Identify which cell holds the provided text, then report its [X, Y] central coordinate. 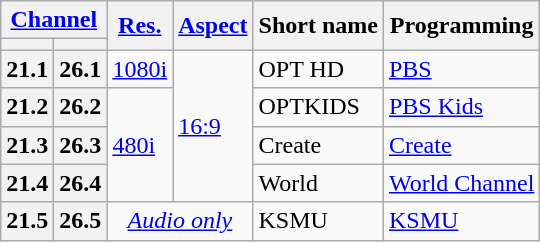
26.3 [80, 145]
Programming [461, 26]
21.2 [28, 107]
PBS [461, 69]
OPT HD [318, 69]
Aspect [213, 26]
26.1 [80, 69]
16:9 [213, 126]
21.3 [28, 145]
480i [140, 145]
World [318, 183]
1080i [140, 69]
PBS Kids [461, 107]
Audio only [180, 221]
Short name [318, 26]
World Channel [461, 183]
21.4 [28, 183]
21.5 [28, 221]
OPTKIDS [318, 107]
21.1 [28, 69]
Channel [54, 20]
26.2 [80, 107]
26.4 [80, 183]
Res. [140, 26]
26.5 [80, 221]
